Output the [x, y] coordinate of the center of the cell containing the given text.  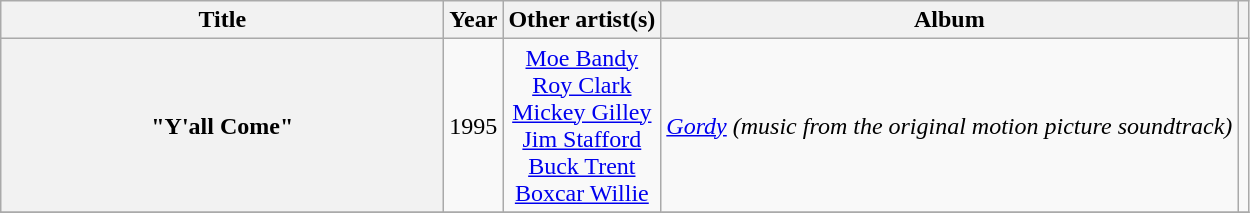
Title [222, 20]
Year [474, 20]
Album [950, 20]
Moe BandyRoy ClarkMickey GilleyJim StaffordBuck TrentBoxcar Willie [582, 126]
Other artist(s) [582, 20]
Gordy (music from the original motion picture soundtrack) [950, 126]
1995 [474, 126]
"Y'all Come" [222, 126]
